Pinpoint the cell where the given text exists, returning its (x, y) midpoint coordinate. 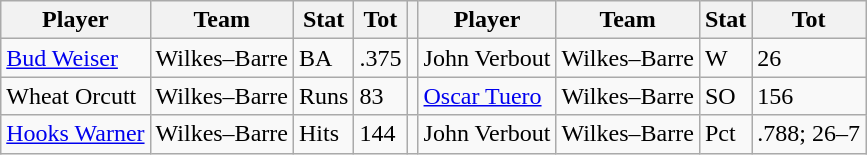
83 (380, 96)
Oscar Tuero (487, 96)
144 (380, 134)
156 (809, 96)
Runs (323, 96)
W (725, 58)
26 (809, 58)
Bud Weiser (76, 58)
Hooks Warner (76, 134)
BA (323, 58)
Hits (323, 134)
Wheat Orcutt (76, 96)
SO (725, 96)
Pct (725, 134)
.788; 26–7 (809, 134)
.375 (380, 58)
